Locate the cell with the specified text and output its (x, y) center coordinate. 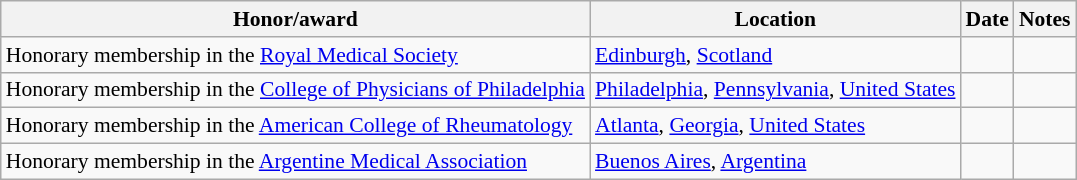
Honor/award (296, 19)
Honorary membership in the College of Physicians of Philadelphia (296, 90)
Edinburgh, Scotland (775, 55)
Philadelphia, Pennsylvania, United States (775, 90)
Atlanta, Georgia, United States (775, 126)
Buenos Aires, Argentina (775, 162)
Notes (1045, 19)
Date (988, 19)
Honorary membership in the Argentine Medical Association (296, 162)
Honorary membership in the American College of Rheumatology (296, 126)
Location (775, 19)
Honorary membership in the Royal Medical Society (296, 55)
